Search for the cell housing the specified text and yield its (X, Y) center coordinate. 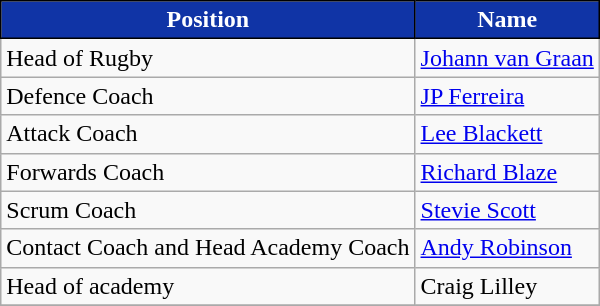
Contact Coach and Head Academy Coach (208, 248)
JP Ferreira (507, 96)
Name (507, 20)
Johann van Graan (507, 58)
Attack Coach (208, 134)
Scrum Coach (208, 210)
Position (208, 20)
Head of academy (208, 286)
Defence Coach (208, 96)
Lee Blackett (507, 134)
Stevie Scott (507, 210)
Forwards Coach (208, 172)
Head of Rugby (208, 58)
Richard Blaze (507, 172)
Andy Robinson (507, 248)
Craig Lilley (507, 286)
